Identify which cell holds the provided text, then report its (X, Y) central coordinate. 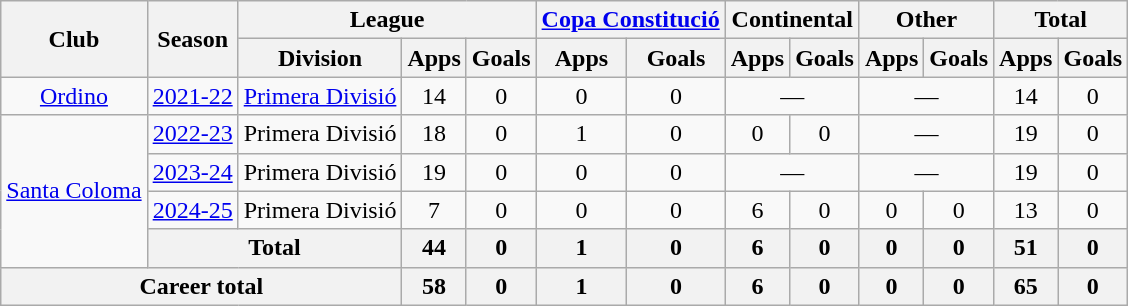
58 (434, 286)
Copa Constitució (630, 20)
Division (320, 58)
7 (434, 210)
Ordino (74, 96)
Season (192, 39)
44 (434, 248)
51 (1026, 248)
65 (1026, 286)
2022-23 (192, 134)
Career total (202, 286)
Club (74, 39)
Other (926, 20)
League (387, 20)
13 (1026, 210)
2023-24 (192, 172)
18 (434, 134)
Continental (792, 20)
2021-22 (192, 96)
2024-25 (192, 210)
Santa Coloma (74, 191)
